For the text-containing cell, return its midpoint in [X, Y] coordinate format. 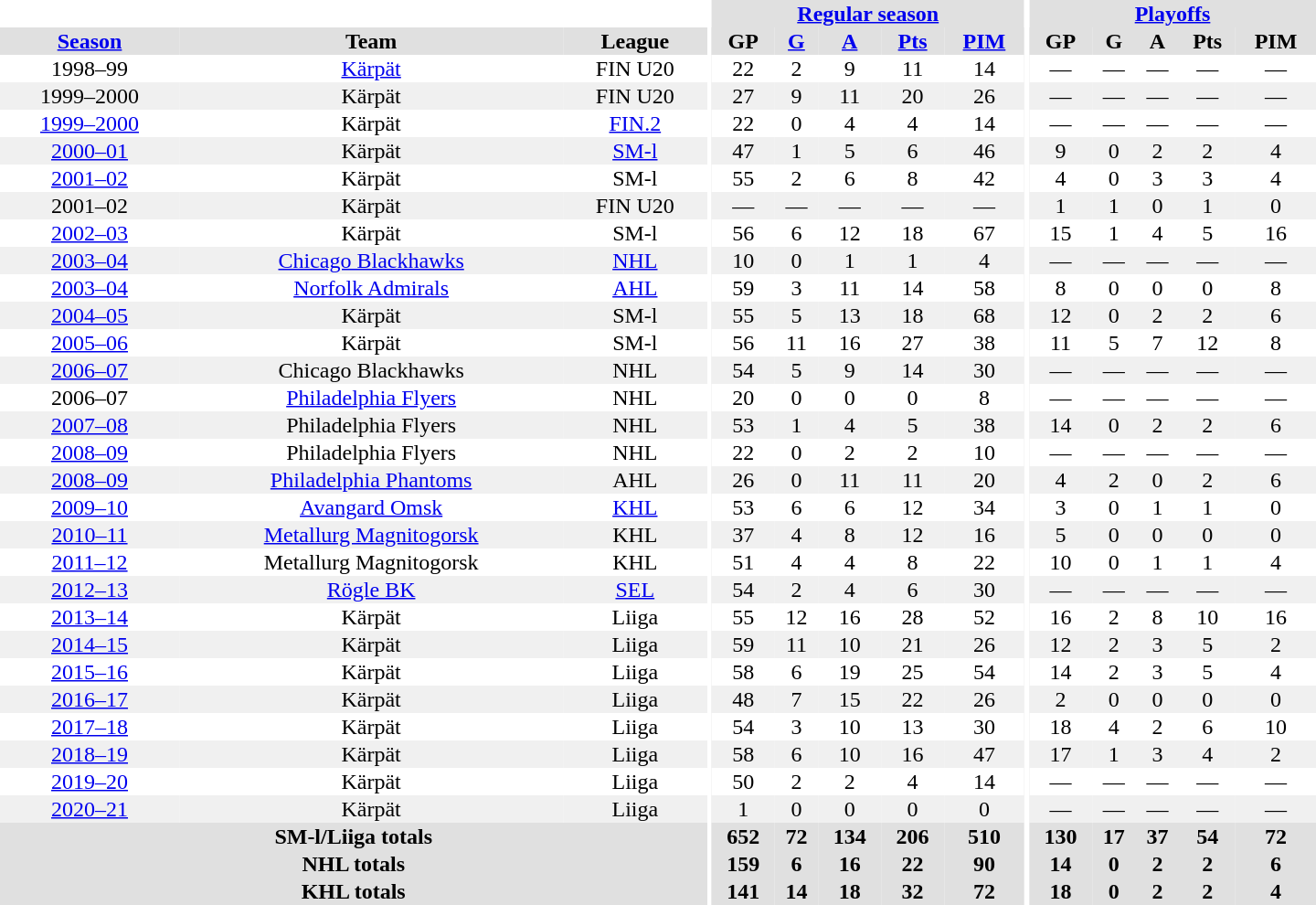
2013–14 [90, 617]
46 [984, 151]
2011–12 [90, 562]
510 [984, 836]
2019–20 [90, 782]
50 [744, 782]
2004–05 [90, 315]
48 [744, 699]
2012–13 [90, 590]
2014–15 [90, 644]
67 [984, 233]
130 [1060, 836]
134 [850, 836]
KHL totals [353, 891]
2016–17 [90, 699]
SM-l/Liiga totals [353, 836]
Norfolk Admirals [371, 288]
League [634, 41]
FIN.2 [634, 123]
42 [984, 178]
Rögle BK [371, 590]
2005–06 [90, 343]
2015–16 [90, 672]
206 [912, 836]
34 [984, 507]
2017–18 [90, 727]
2009–10 [90, 507]
Avangard Omsk [371, 507]
19 [850, 672]
68 [984, 315]
Regular season [868, 14]
652 [744, 836]
Playoffs [1173, 14]
2018–19 [90, 754]
90 [984, 864]
21 [912, 644]
28 [912, 617]
Season [90, 41]
NHL totals [353, 864]
Team [371, 41]
51 [744, 562]
141 [744, 891]
2000–01 [90, 151]
159 [744, 864]
2010–11 [90, 535]
SEL [634, 590]
2007–08 [90, 425]
32 [912, 891]
1998–99 [90, 69]
2020–21 [90, 809]
Philadelphia Phantoms [371, 480]
52 [984, 617]
2002–03 [90, 233]
25 [912, 672]
